Provide the (x, y) coordinate of the cell's center where the given text is located.  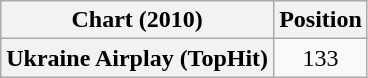
Position (321, 20)
133 (321, 58)
Ukraine Airplay (TopHit) (138, 58)
Chart (2010) (138, 20)
